Identify which cell holds the provided text, then report its [x, y] central coordinate. 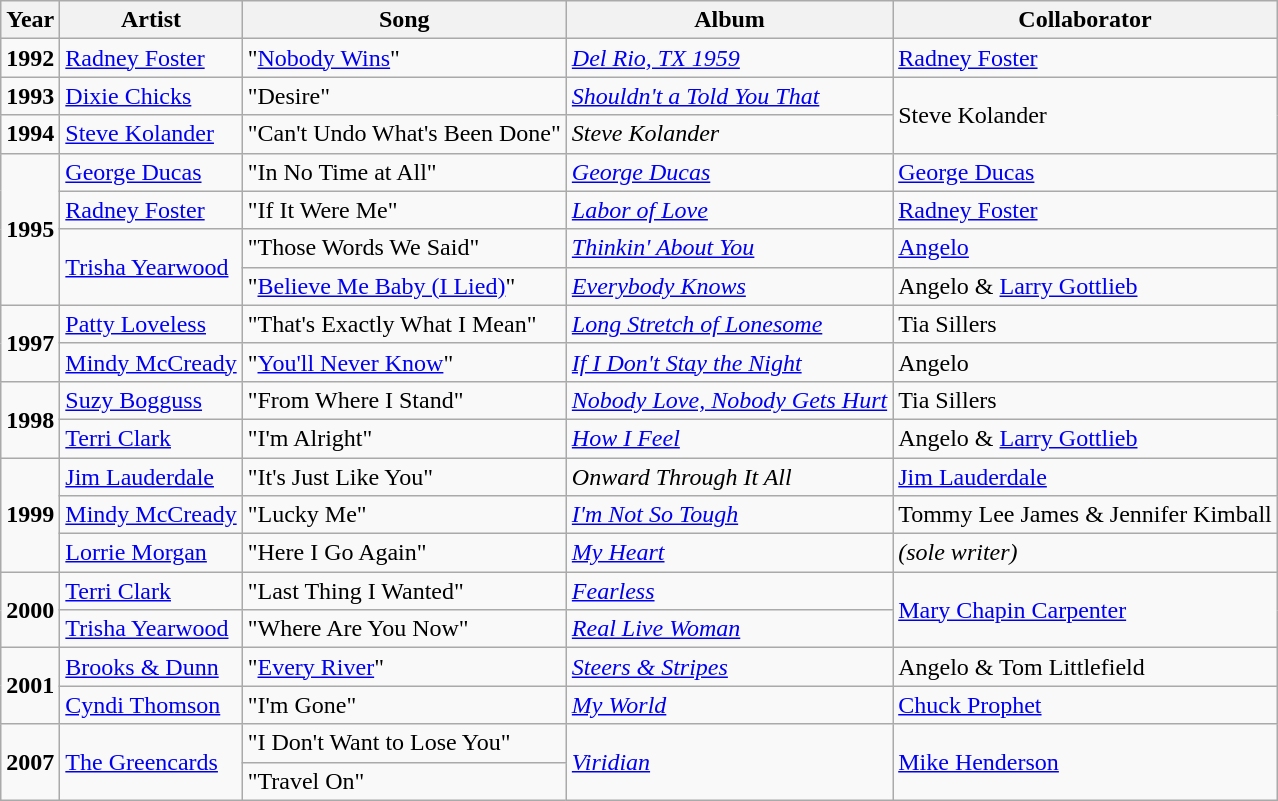
Long Stretch of Lonesome [729, 324]
"I'm Gone" [404, 705]
"If It Were Me" [404, 210]
Tommy Lee James & Jennifer Kimball [1086, 515]
Viridian [729, 762]
"Lucky Me" [404, 515]
"I'm Alright" [404, 438]
Cyndi Thomson [151, 705]
The Greencards [151, 762]
1993 [30, 96]
Collaborator [1086, 20]
Album [729, 20]
(sole writer) [1086, 553]
"Can't Undo What's Been Done" [404, 134]
1997 [30, 343]
Fearless [729, 591]
"Last Thing I Wanted" [404, 591]
Everybody Knows [729, 286]
How I Feel [729, 438]
My World [729, 705]
Song [404, 20]
Thinkin' About You [729, 248]
Brooks & Dunn [151, 667]
"Desire" [404, 96]
Chuck Prophet [1086, 705]
Angelo & Tom Littlefield [1086, 667]
Onward Through It All [729, 477]
"Every River" [404, 667]
1998 [30, 419]
Suzy Bogguss [151, 400]
Patty Loveless [151, 324]
Labor of Love [729, 210]
Mary Chapin Carpenter [1086, 610]
Year [30, 20]
1999 [30, 515]
Artist [151, 20]
"I Don't Want to Lose You" [404, 743]
"It's Just Like You" [404, 477]
1994 [30, 134]
If I Don't Stay the Night [729, 362]
Dixie Chicks [151, 96]
Mike Henderson [1086, 762]
"You'll Never Know" [404, 362]
Lorrie Morgan [151, 553]
Steers & Stripes [729, 667]
2007 [30, 762]
"That's Exactly What I Mean" [404, 324]
"Travel On" [404, 781]
Real Live Woman [729, 629]
"Those Words We Said" [404, 248]
Del Rio, TX 1959 [729, 58]
1995 [30, 229]
Nobody Love, Nobody Gets Hurt [729, 400]
"From Where I Stand" [404, 400]
2001 [30, 686]
1992 [30, 58]
"In No Time at All" [404, 172]
"Where Are You Now" [404, 629]
"Believe Me Baby (I Lied)" [404, 286]
2000 [30, 610]
My Heart [729, 553]
Shouldn't a Told You That [729, 96]
"Here I Go Again" [404, 553]
"Nobody Wins" [404, 58]
I'm Not So Tough [729, 515]
